Scan for the cell matching the given text and deliver its (X, Y) coordinate at center. 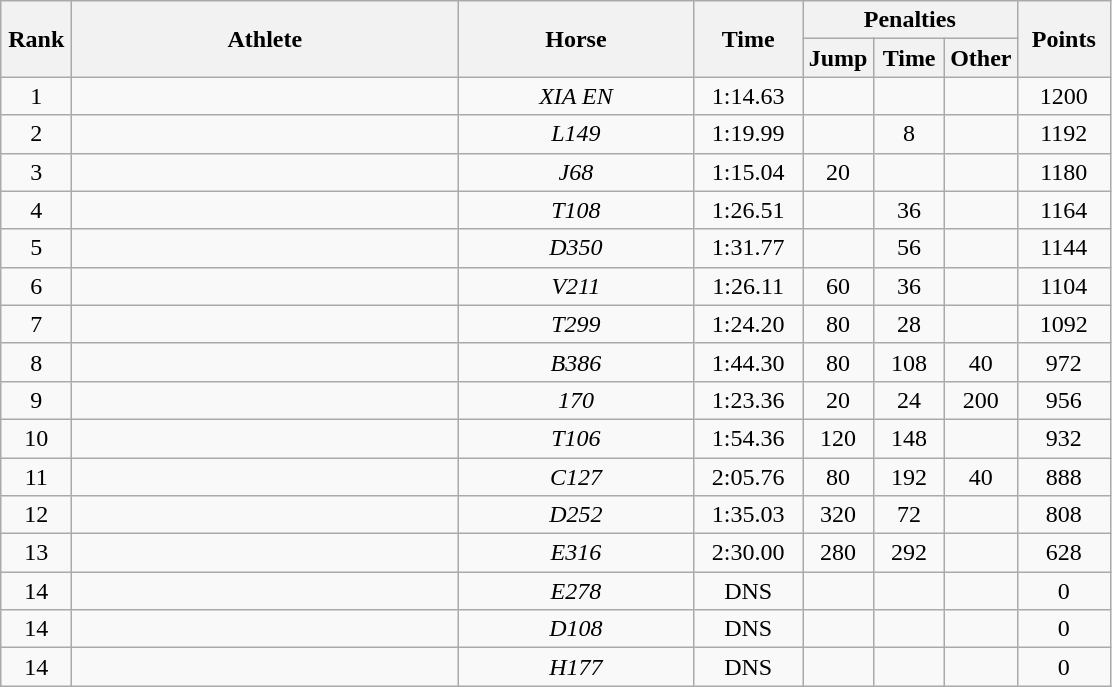
1:35.03 (748, 515)
60 (838, 286)
D252 (576, 515)
1:23.36 (748, 400)
11 (36, 477)
280 (838, 553)
Jump (838, 58)
T108 (576, 210)
Rank (36, 39)
J68 (576, 172)
Athlete (265, 39)
1092 (1064, 324)
H177 (576, 667)
1180 (1064, 172)
808 (1064, 515)
10 (36, 438)
1:15.04 (748, 172)
932 (1064, 438)
1192 (1064, 134)
2 (36, 134)
1:24.20 (748, 324)
200 (981, 400)
D108 (576, 629)
192 (910, 477)
148 (910, 438)
1:31.77 (748, 248)
28 (910, 324)
120 (838, 438)
1104 (1064, 286)
1:44.30 (748, 362)
B386 (576, 362)
L149 (576, 134)
72 (910, 515)
1:26.51 (748, 210)
628 (1064, 553)
292 (910, 553)
E278 (576, 591)
1164 (1064, 210)
T299 (576, 324)
56 (910, 248)
1:26.11 (748, 286)
E316 (576, 553)
972 (1064, 362)
1144 (1064, 248)
1200 (1064, 96)
6 (36, 286)
9 (36, 400)
1 (36, 96)
C127 (576, 477)
4 (36, 210)
T106 (576, 438)
Penalties (909, 20)
108 (910, 362)
888 (1064, 477)
1:19.99 (748, 134)
24 (910, 400)
Other (981, 58)
V211 (576, 286)
1:54.36 (748, 438)
7 (36, 324)
5 (36, 248)
13 (36, 553)
956 (1064, 400)
3 (36, 172)
2:30.00 (748, 553)
XIA EN (576, 96)
320 (838, 515)
170 (576, 400)
D350 (576, 248)
Horse (576, 39)
1:14.63 (748, 96)
12 (36, 515)
2:05.76 (748, 477)
Points (1064, 39)
